Determine the [x, y] coordinate at the center of the cell enclosing the given text.  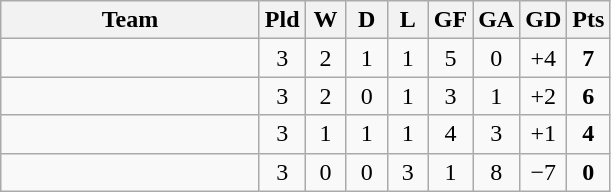
Team [130, 20]
−7 [544, 172]
7 [588, 58]
Pts [588, 20]
+2 [544, 96]
6 [588, 96]
Pld [282, 20]
GA [496, 20]
L [408, 20]
GF [450, 20]
5 [450, 58]
D [366, 20]
GD [544, 20]
W [326, 20]
+4 [544, 58]
+1 [544, 134]
8 [496, 172]
